Find where the given text appears and provide that cell's center as [x, y] coordinate. 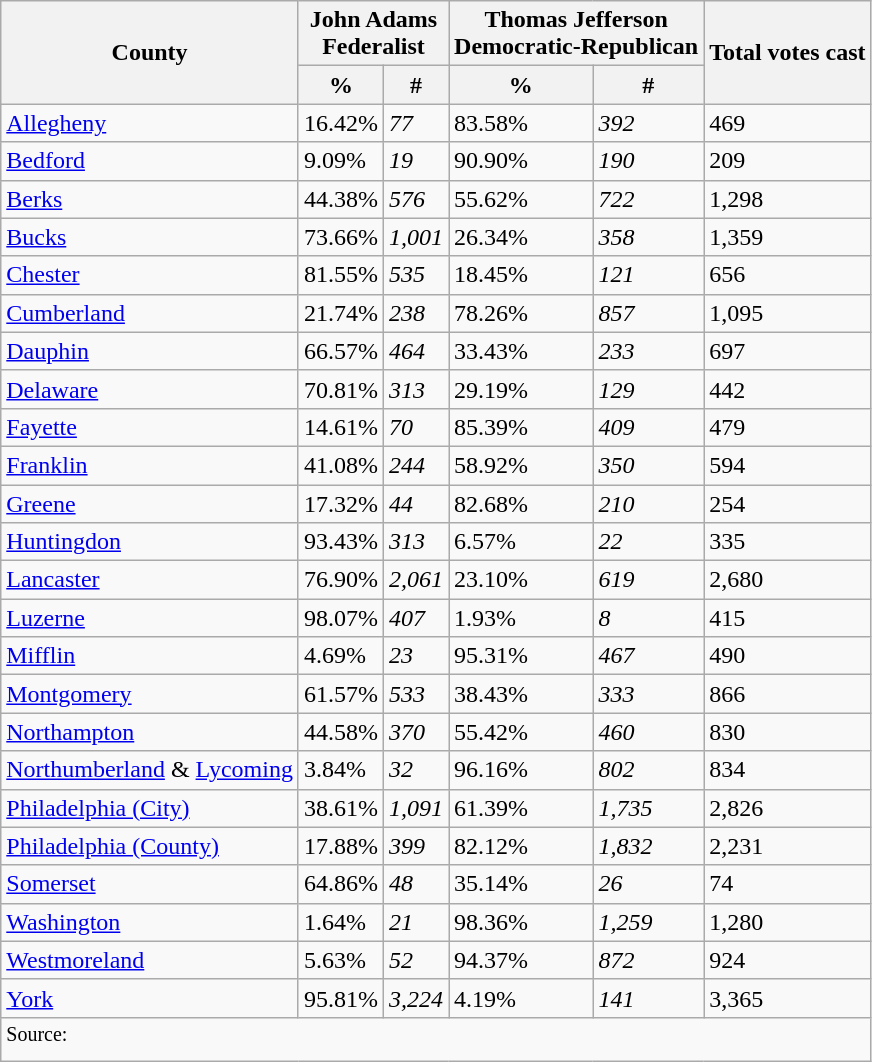
594 [788, 465]
Northumberland & Lycoming [150, 770]
58.92% [521, 465]
697 [788, 351]
4.19% [521, 998]
82.68% [521, 503]
802 [648, 770]
619 [648, 580]
1,735 [648, 808]
370 [416, 732]
1,259 [648, 922]
85.39% [521, 427]
18.45% [521, 275]
44.38% [340, 199]
Delaware [150, 389]
576 [416, 199]
17.32% [340, 503]
358 [648, 237]
83.58% [521, 123]
90.90% [521, 161]
210 [648, 503]
233 [648, 351]
44 [416, 503]
17.88% [340, 846]
Source: [436, 1040]
16.42% [340, 123]
399 [416, 846]
464 [416, 351]
66.57% [340, 351]
John AdamsFederalist [373, 34]
3,365 [788, 998]
5.63% [340, 960]
Northampton [150, 732]
33.43% [521, 351]
94.37% [521, 960]
1,359 [788, 237]
61.57% [340, 694]
141 [648, 998]
1,001 [416, 237]
190 [648, 161]
Bucks [150, 237]
95.31% [521, 656]
48 [416, 884]
Mifflin [150, 656]
2,680 [788, 580]
121 [648, 275]
Philadelphia (County) [150, 846]
41.08% [340, 465]
1.64% [340, 922]
460 [648, 732]
19 [416, 161]
335 [788, 542]
407 [416, 618]
64.86% [340, 884]
415 [788, 618]
238 [416, 313]
244 [416, 465]
469 [788, 123]
61.39% [521, 808]
21.74% [340, 313]
14.61% [340, 427]
Franklin [150, 465]
2,826 [788, 808]
55.62% [521, 199]
21 [416, 922]
26.34% [521, 237]
866 [788, 694]
Greene [150, 503]
Fayette [150, 427]
129 [648, 389]
Thomas JeffersonDemocratic-Republican [576, 34]
254 [788, 503]
533 [416, 694]
Chester [150, 275]
535 [416, 275]
2,231 [788, 846]
6.57% [521, 542]
29.19% [521, 389]
3.84% [340, 770]
Huntingdon [150, 542]
409 [648, 427]
32 [416, 770]
35.14% [521, 884]
4.69% [340, 656]
38.61% [340, 808]
96.16% [521, 770]
76.90% [340, 580]
656 [788, 275]
70.81% [340, 389]
1.93% [521, 618]
77 [416, 123]
209 [788, 161]
74 [788, 884]
73.66% [340, 237]
82.12% [521, 846]
26 [648, 884]
98.07% [340, 618]
Washington [150, 922]
Luzerne [150, 618]
23.10% [521, 580]
23 [416, 656]
78.26% [521, 313]
924 [788, 960]
392 [648, 123]
350 [648, 465]
Westmoreland [150, 960]
44.58% [340, 732]
722 [648, 199]
2,061 [416, 580]
93.43% [340, 542]
70 [416, 427]
872 [648, 960]
Berks [150, 199]
Total votes cast [788, 52]
8 [648, 618]
467 [648, 656]
490 [788, 656]
442 [788, 389]
1,095 [788, 313]
857 [648, 313]
22 [648, 542]
Philadelphia (City) [150, 808]
Cumberland [150, 313]
York [150, 998]
3,224 [416, 998]
Dauphin [150, 351]
98.36% [521, 922]
Montgomery [150, 694]
Lancaster [150, 580]
1,280 [788, 922]
834 [788, 770]
479 [788, 427]
52 [416, 960]
1,298 [788, 199]
830 [788, 732]
Bedford [150, 161]
81.55% [340, 275]
55.42% [521, 732]
Somerset [150, 884]
9.09% [340, 161]
Allegheny [150, 123]
1,091 [416, 808]
1,832 [648, 846]
38.43% [521, 694]
95.81% [340, 998]
County [150, 52]
333 [648, 694]
